Provide the [X, Y] coordinate of the cell's center where the given text is located.  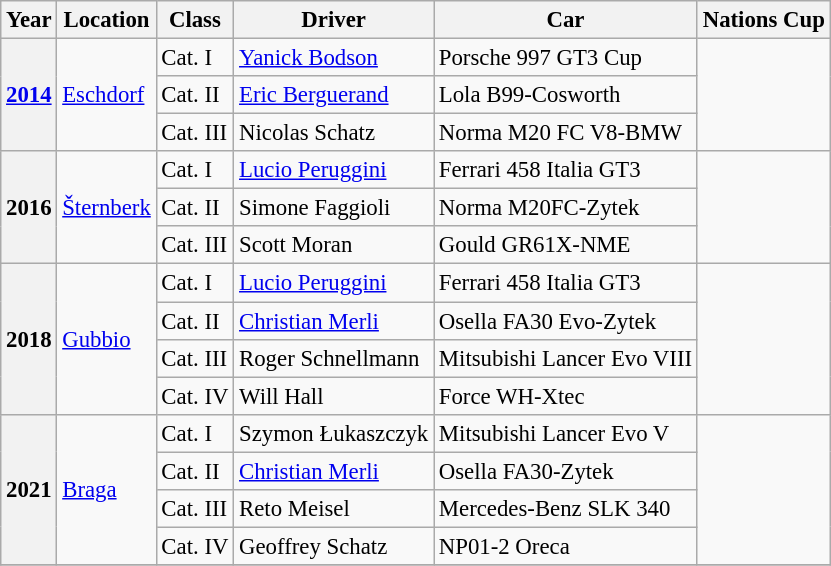
Osella FA30 Evo-Zytek [566, 321]
Norma M20FC-Zytek [566, 208]
Norma M20 FC V8-BMW [566, 133]
Nicolas Schatz [334, 133]
NP01-2 Oreca [566, 546]
Mitsubishi Lancer Evo V [566, 433]
Osella FA30-Zytek [566, 471]
Force WH-Xtec [566, 396]
2014 [29, 96]
Braga [106, 489]
Location [106, 20]
Geoffrey Schatz [334, 546]
2021 [29, 489]
Will Hall [334, 396]
2018 [29, 339]
Nations Cup [764, 20]
Yanick Bodson [334, 58]
Gubbio [106, 339]
Driver [334, 20]
Car [566, 20]
Mercedes-Benz SLK 340 [566, 509]
Lola B99-Cosworth [566, 95]
Szymon Łukaszczyk [334, 433]
Roger Schnellmann [334, 358]
Year [29, 20]
Šternberk [106, 208]
Porsche 997 GT3 Cup [566, 58]
Eric Berguerand [334, 95]
Eschdorf [106, 96]
2016 [29, 208]
Class [195, 20]
Simone Faggioli [334, 208]
Mitsubishi Lancer Evo VIII [566, 358]
Gould GR61X-NME [566, 245]
Scott Moran [334, 245]
Reto Meisel [334, 509]
